Capture the cell that displays the provided text and extract its (X, Y) central coordinate. 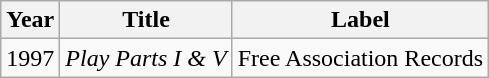
Free Association Records (360, 58)
Year (30, 20)
Label (360, 20)
Title (146, 20)
1997 (30, 58)
Play Parts I & V (146, 58)
